Determine the [X, Y] coordinate at the center of the cell enclosing the given text.  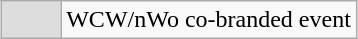
WCW/nWo co-branded event [209, 20]
